Capture the cell that displays the provided text and extract its (x, y) central coordinate. 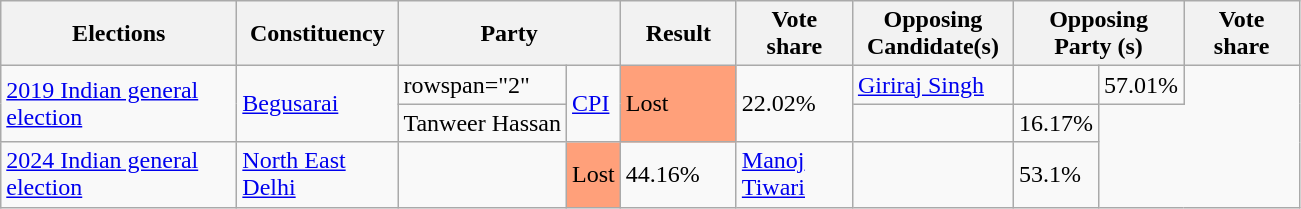
Begusarai (318, 104)
Manoj Tiwari (794, 174)
16.17% (1056, 123)
Tanweer Hassan (482, 123)
Elections (119, 34)
53.1% (1056, 174)
rowspan="2" (482, 85)
CPI (594, 104)
North East Delhi (318, 174)
Party (509, 34)
Constituency (318, 34)
44.16% (678, 174)
Opposing Party (s) (1098, 34)
57.01% (1142, 85)
22.02% (794, 104)
2024 Indian general election (119, 174)
Opposing Candidate(s) (932, 34)
Giriraj Singh (932, 85)
2019 Indian general election (119, 104)
Result (678, 34)
